Search for the cell housing the specified text and yield its (x, y) center coordinate. 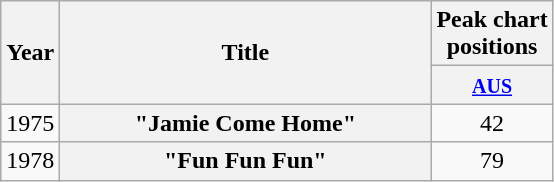
"Jamie Come Home" (246, 123)
Year (30, 52)
1975 (30, 123)
79 (492, 161)
Peak chartpositions (492, 34)
Title (246, 52)
AUS (492, 85)
42 (492, 123)
"Fun Fun Fun" (246, 161)
1978 (30, 161)
